Output the [X, Y] coordinate of the center of the cell containing the given text.  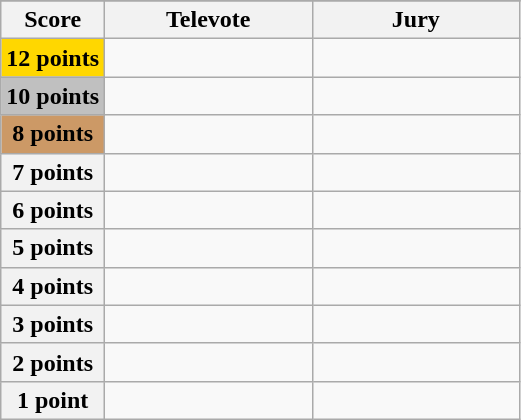
Score [53, 20]
8 points [53, 134]
1 point [53, 400]
10 points [53, 96]
4 points [53, 286]
Televote [209, 20]
6 points [53, 210]
7 points [53, 172]
12 points [53, 58]
2 points [53, 362]
3 points [53, 324]
5 points [53, 248]
Jury [416, 20]
